Provide the [x, y] coordinate of the cell's center where the given text is located.  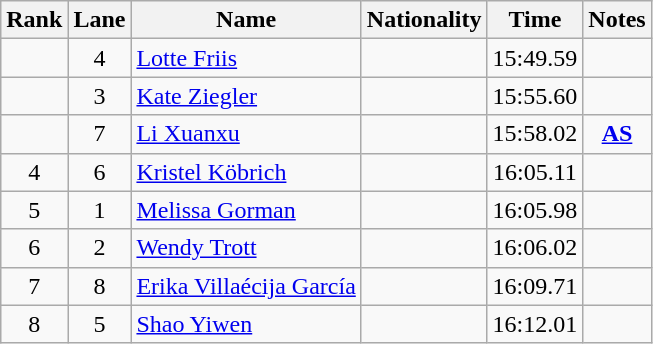
Li Xuanxu [246, 134]
15:58.02 [535, 134]
3 [100, 96]
Lane [100, 20]
16:12.01 [535, 324]
Name [246, 20]
Kate Ziegler [246, 96]
16:06.02 [535, 248]
16:05.98 [535, 210]
Rank [34, 20]
Lotte Friis [246, 58]
15:55.60 [535, 96]
2 [100, 248]
16:09.71 [535, 286]
Nationality [424, 20]
Erika Villaécija García [246, 286]
Melissa Gorman [246, 210]
Kristel Köbrich [246, 172]
15:49.59 [535, 58]
AS [617, 134]
Notes [617, 20]
1 [100, 210]
Time [535, 20]
16:05.11 [535, 172]
Shao Yiwen [246, 324]
Wendy Trott [246, 248]
